Provide the [x, y] coordinate of the cell's center where the given text is located.  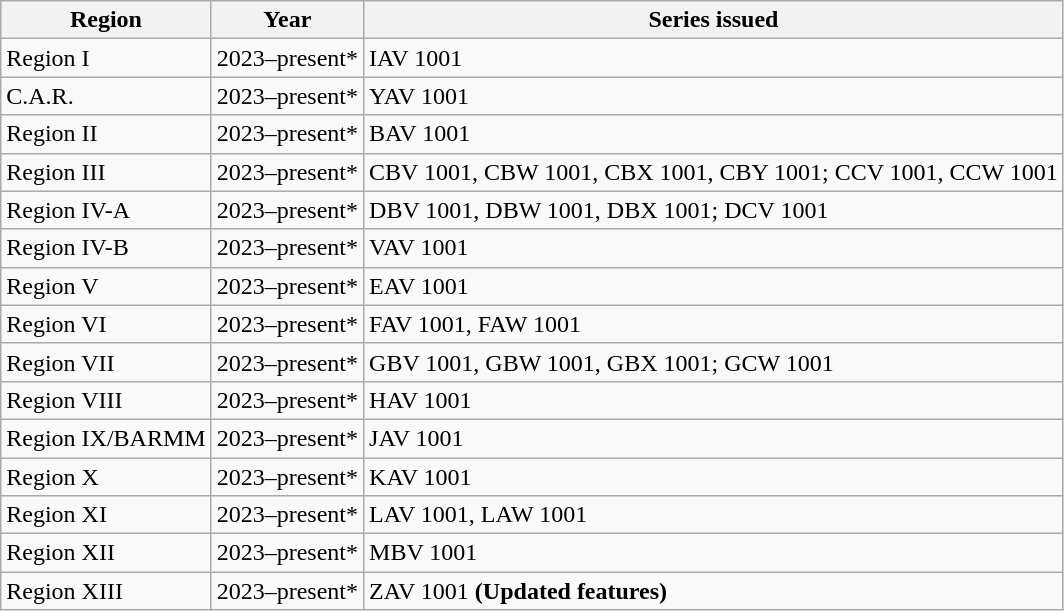
BAV 1001 [714, 134]
FAV 1001, FAW 1001 [714, 324]
JAV 1001 [714, 438]
Region IV-B [106, 248]
Series issued [714, 20]
Region XII [106, 553]
ZAV 1001 (Updated features) [714, 591]
Region VII [106, 362]
EAV 1001 [714, 286]
IAV 1001 [714, 58]
Region VIII [106, 400]
Year [287, 20]
YAV 1001 [714, 96]
Region X [106, 477]
Region IV-A [106, 210]
Region IX/BARMM [106, 438]
MBV 1001 [714, 553]
CBV 1001, CBW 1001, CBX 1001, CBY 1001; CCV 1001, CCW 1001 [714, 172]
Region [106, 20]
VAV 1001 [714, 248]
Region I [106, 58]
C.A.R. [106, 96]
Region VI [106, 324]
DBV 1001, DBW 1001, DBX 1001; DCV 1001 [714, 210]
Region XI [106, 515]
LAV 1001, LAW 1001 [714, 515]
HAV 1001 [714, 400]
GBV 1001, GBW 1001, GBX 1001; GCW 1001 [714, 362]
Region V [106, 286]
Region XIII [106, 591]
Region III [106, 172]
Region II [106, 134]
KAV 1001 [714, 477]
